Provide the (X, Y) coordinate of the cell's center where the given text is located.  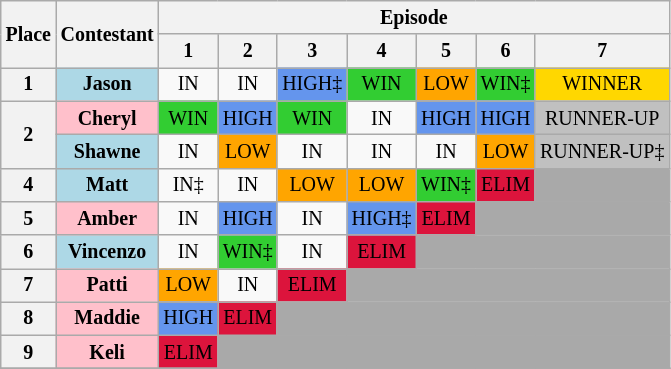
Amber (108, 218)
RUNNER-UP (602, 118)
Cheryl (108, 118)
Maddie (108, 318)
Jason (108, 84)
Matt (108, 184)
IN‡ (188, 184)
RUNNER-UP‡ (602, 152)
Keli (108, 352)
Contestant (108, 34)
3 (312, 52)
Patti (108, 286)
Episode (414, 18)
Place (28, 34)
9 (28, 352)
Vincenzo (108, 252)
Shawne (108, 152)
WINNER (602, 84)
8 (28, 318)
